Find where the given text appears and provide that cell's center as [X, Y] coordinate. 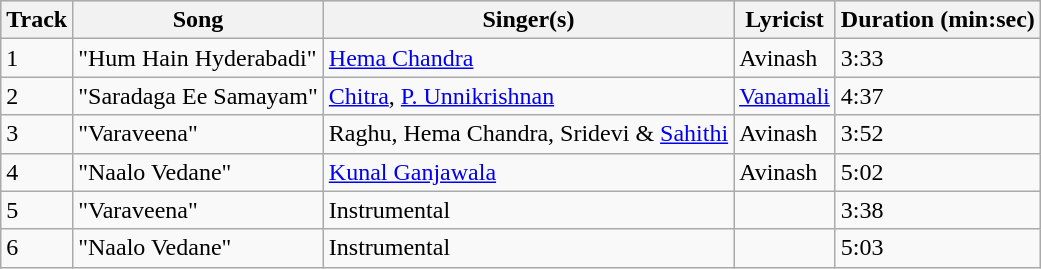
Duration (min:sec) [938, 20]
5:02 [938, 172]
Vanamali [785, 96]
Song [198, 20]
"Saradaga Ee Samayam" [198, 96]
2 [37, 96]
5 [37, 210]
6 [37, 248]
Singer(s) [528, 20]
4:37 [938, 96]
1 [37, 58]
"Hum Hain Hyderabadi" [198, 58]
3:52 [938, 134]
Chitra, P. Unnikrishnan [528, 96]
5:03 [938, 248]
3:38 [938, 210]
Raghu, Hema Chandra, Sridevi & Sahithi [528, 134]
3 [37, 134]
Kunal Ganjawala [528, 172]
Lyricist [785, 20]
Track [37, 20]
Hema Chandra [528, 58]
3:33 [938, 58]
4 [37, 172]
